For the text-containing cell, return its midpoint in (x, y) coordinate format. 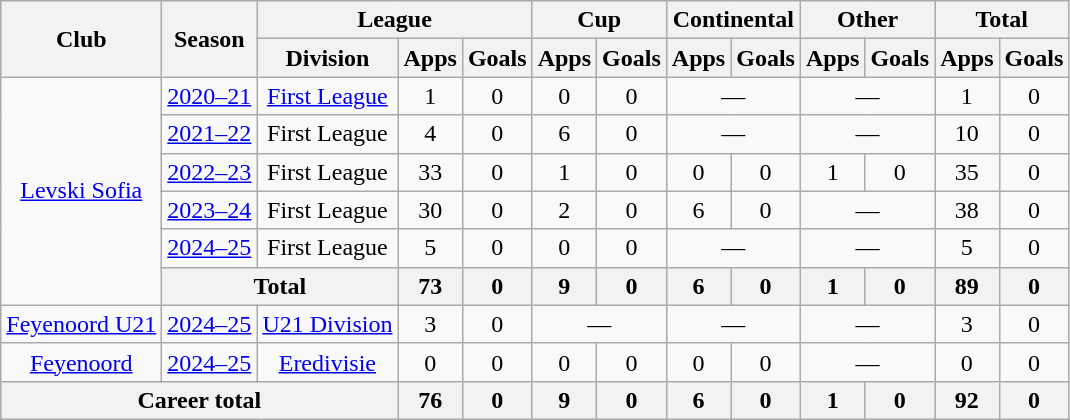
76 (430, 400)
Feyenoord (82, 362)
30 (430, 210)
92 (967, 400)
Other (867, 20)
Cup (599, 20)
10 (967, 134)
Eredivisie (328, 362)
2 (564, 210)
2020–21 (210, 96)
Career total (200, 400)
33 (430, 172)
2021–22 (210, 134)
Season (210, 39)
35 (967, 172)
League (394, 20)
2022–23 (210, 172)
Division (328, 58)
U21 Division (328, 324)
2023–24 (210, 210)
Club (82, 39)
73 (430, 286)
38 (967, 210)
Feyenoord U21 (82, 324)
89 (967, 286)
Levski Sofia (82, 191)
Continental (733, 20)
4 (430, 134)
